Search for the cell housing the specified text and yield its (x, y) center coordinate. 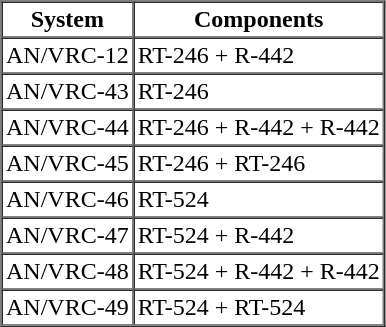
AN/VRC-46 (68, 200)
RT-524 + RT-524 (258, 308)
AN/VRC-47 (68, 236)
RT-524 (258, 200)
AN/VRC-43 (68, 92)
RT-246 + R-442 (258, 56)
AN/VRC-44 (68, 128)
Components (258, 20)
RT-524 + R-442 + R-442 (258, 272)
RT-246 (258, 92)
AN/VRC-12 (68, 56)
AN/VRC-45 (68, 164)
AN/VRC-49 (68, 308)
RT-246 + RT-246 (258, 164)
RT-246 + R-442 + R-442 (258, 128)
AN/VRC-48 (68, 272)
RT-524 + R-442 (258, 236)
System (68, 20)
